Capture the cell that displays the provided text and extract its (X, Y) central coordinate. 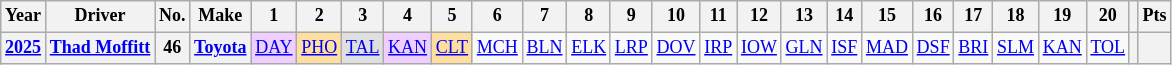
Driver (100, 16)
4 (408, 16)
Toyota (220, 48)
IOW (760, 48)
ELK (589, 48)
7 (544, 16)
DSF (933, 48)
DOV (676, 48)
PHO (320, 48)
13 (804, 16)
Pts (1154, 16)
LRP (631, 48)
No. (172, 16)
ISF (844, 48)
GLN (804, 48)
5 (452, 16)
17 (974, 16)
46 (172, 48)
20 (1108, 16)
BRI (974, 48)
18 (1016, 16)
SLM (1016, 48)
12 (760, 16)
2025 (24, 48)
Thad Moffitt (100, 48)
MAD (888, 48)
Year (24, 16)
16 (933, 16)
CLT (452, 48)
TAL (363, 48)
9 (631, 16)
Make (220, 16)
19 (1062, 16)
10 (676, 16)
6 (497, 16)
11 (718, 16)
TOL (1108, 48)
DAY (274, 48)
3 (363, 16)
8 (589, 16)
1 (274, 16)
2 (320, 16)
MCH (497, 48)
IRP (718, 48)
14 (844, 16)
BLN (544, 48)
15 (888, 16)
